Capture the cell that displays the provided text and extract its [x, y] central coordinate. 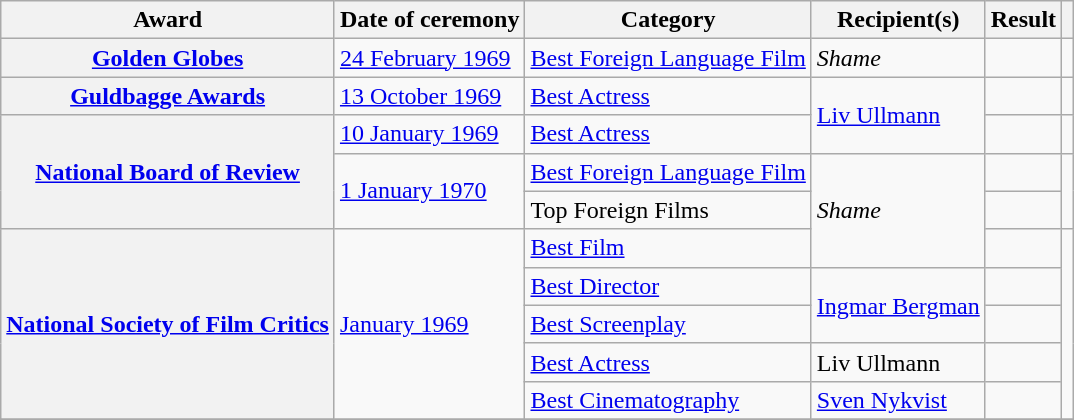
Best Cinematography [668, 400]
Award [168, 20]
1 January 1970 [430, 191]
January 1969 [430, 324]
24 February 1969 [430, 58]
10 January 1969 [430, 134]
National Board of Review [168, 172]
Best Screenplay [668, 324]
Category [668, 20]
Date of ceremony [430, 20]
Guldbagge Awards [168, 96]
Top Foreign Films [668, 210]
Best Film [668, 248]
Result [1023, 20]
Golden Globes [168, 58]
13 October 1969 [430, 96]
Sven Nykvist [898, 400]
Recipient(s) [898, 20]
National Society of Film Critics [168, 324]
Ingmar Bergman [898, 305]
Best Director [668, 286]
